From the cell containing the given text, extract its center point as (X, Y) coordinate. 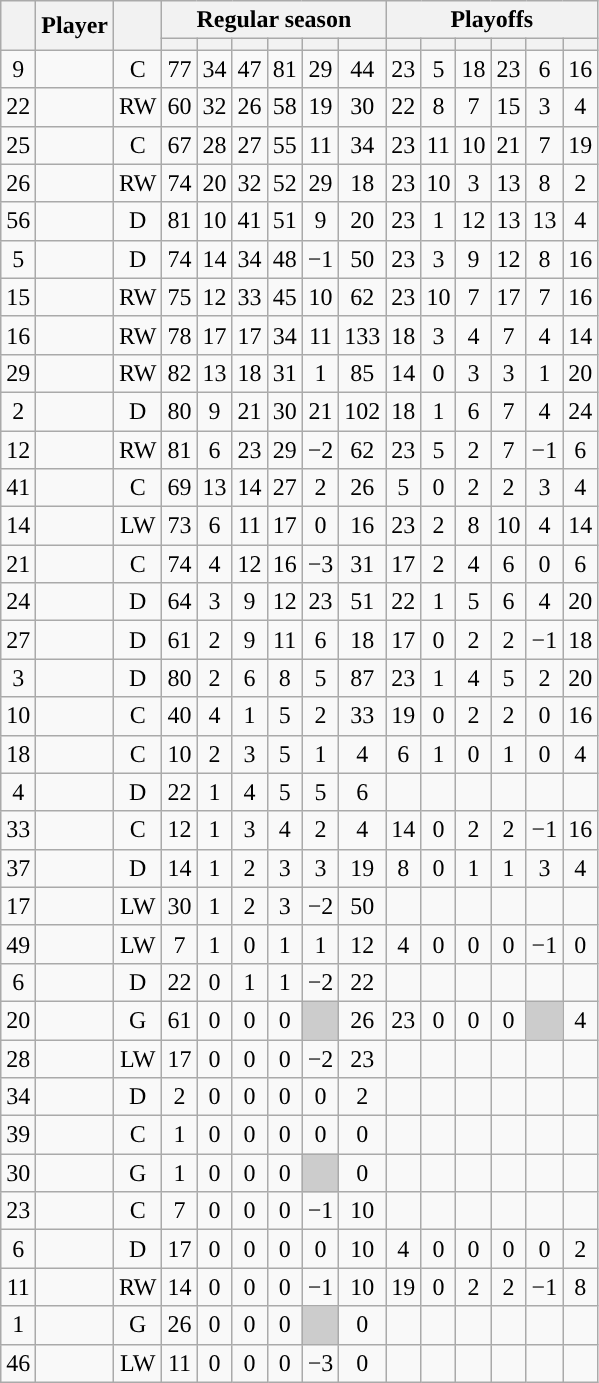
45 (284, 297)
40 (180, 716)
37 (18, 868)
56 (18, 221)
39 (18, 1135)
73 (180, 526)
77 (180, 69)
48 (284, 259)
47 (250, 69)
Playoffs (492, 20)
49 (18, 944)
Player (75, 26)
85 (362, 373)
133 (362, 335)
82 (180, 373)
44 (362, 69)
55 (284, 145)
52 (284, 183)
46 (18, 1363)
60 (180, 107)
25 (18, 145)
58 (284, 107)
102 (362, 411)
75 (180, 297)
69 (180, 488)
87 (362, 678)
Regular season (274, 20)
78 (180, 335)
64 (180, 602)
67 (180, 145)
